Scan for the cell matching the given text and deliver its (x, y) coordinate at center. 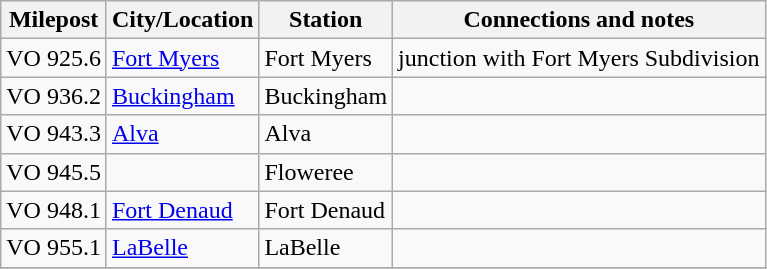
VO 936.2 (54, 96)
Floweree (326, 172)
VO 943.3 (54, 134)
Station (326, 20)
City/Location (182, 20)
VO 955.1 (54, 248)
junction with Fort Myers Subdivision (579, 58)
VO 948.1 (54, 210)
Milepost (54, 20)
VO 945.5 (54, 172)
VO 925.6 (54, 58)
Connections and notes (579, 20)
